Capture the cell that displays the provided text and extract its [x, y] central coordinate. 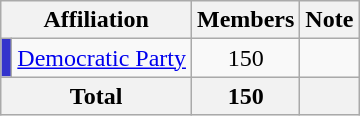
Affiliation [96, 20]
Democratic Party [102, 58]
Members [245, 20]
Total [96, 96]
Note [330, 20]
